Find where the given text appears and provide that cell's center as [X, Y] coordinate. 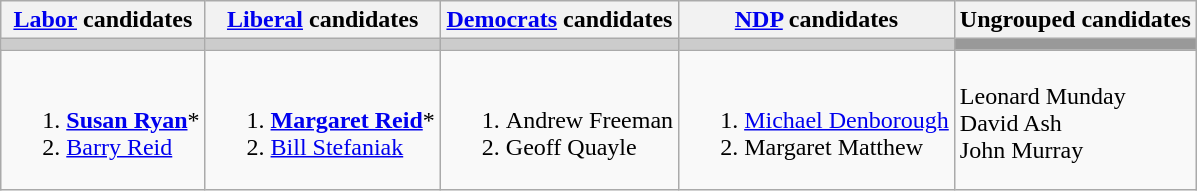
Democrats candidates [559, 20]
Margaret Reid*Bill Stefaniak [322, 120]
Labor candidates [103, 20]
Ungrouped candidates [1075, 20]
NDP candidates [817, 20]
Andrew FreemanGeoff Quayle [559, 120]
Leonard Munday David Ash John Murray [1075, 120]
Susan Ryan*Barry Reid [103, 120]
Liberal candidates [322, 20]
Michael DenboroughMargaret Matthew [817, 120]
